Capture the cell that displays the provided text and extract its [X, Y] central coordinate. 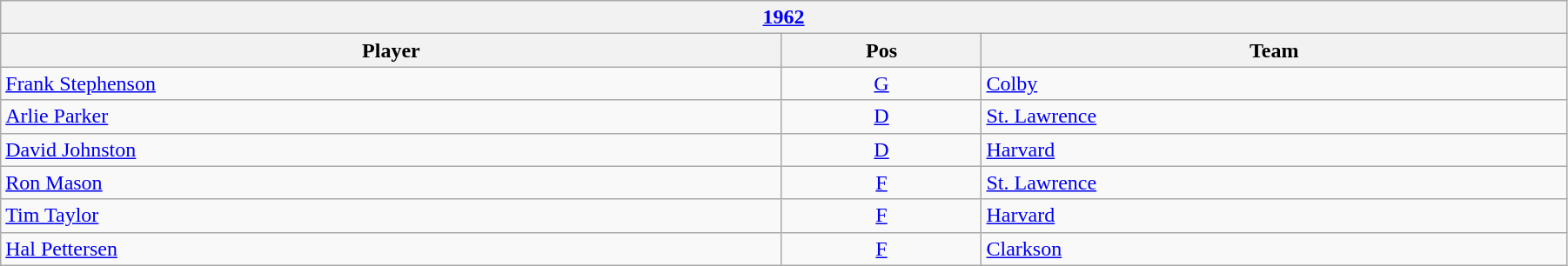
Tim Taylor [392, 216]
Arlie Parker [392, 116]
Frank Stephenson [392, 83]
Team [1274, 50]
Clarkson [1274, 249]
Ron Mason [392, 183]
David Johnston [392, 150]
Player [392, 50]
Hal Pettersen [392, 249]
G [881, 83]
Colby [1274, 83]
Pos [881, 50]
1962 [784, 17]
